Detect which cell encompasses the target text, then output its [X, Y] center coordinate. 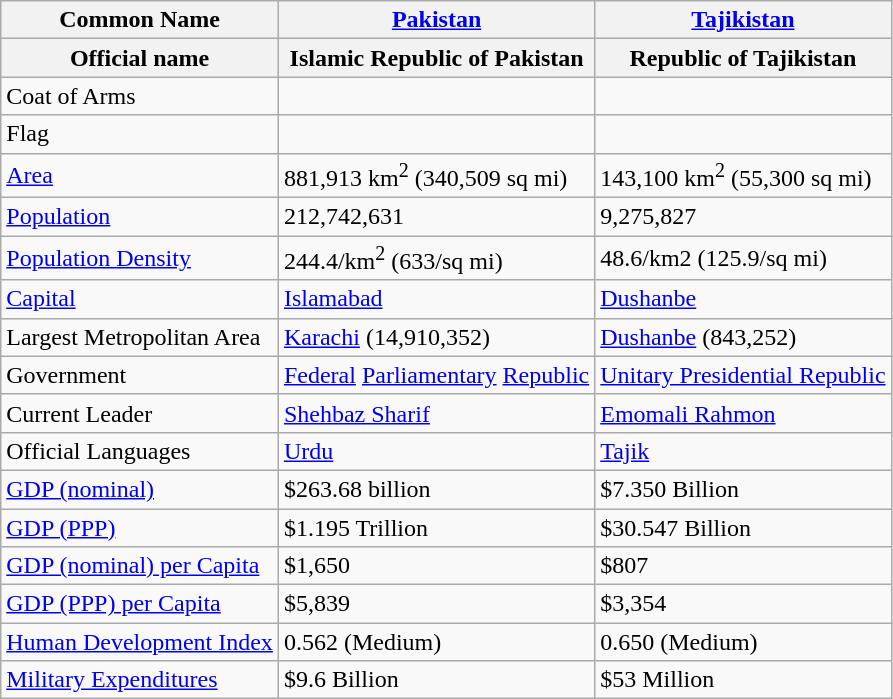
Karachi (14,910,352) [436, 337]
Human Development Index [140, 642]
Military Expenditures [140, 680]
212,742,631 [436, 217]
Tajikistan [743, 20]
$30.547 Billion [743, 528]
Capital [140, 299]
Population Density [140, 258]
GDP (nominal) [140, 489]
$807 [743, 566]
0.650 (Medium) [743, 642]
Islamabad [436, 299]
Republic of Tajikistan [743, 58]
48.6/km2 (125.9/sq mi) [743, 258]
143,100 km2 (55,300 sq mi) [743, 176]
Largest Metropolitan Area [140, 337]
Urdu [436, 451]
0.562 (Medium) [436, 642]
Shehbaz Sharif [436, 413]
$263.68 billion [436, 489]
Unitary Presidential Republic [743, 375]
Area [140, 176]
Current Leader [140, 413]
Federal Parliamentary Republic [436, 375]
GDP (PPP) [140, 528]
Dushanbe [743, 299]
$3,354 [743, 604]
GDP (PPP) per Capita [140, 604]
$5,839 [436, 604]
$1.195 Trillion [436, 528]
Tajik [743, 451]
GDP (nominal) per Capita [140, 566]
Official Languages [140, 451]
Government [140, 375]
9,275,827 [743, 217]
Official name [140, 58]
Pakistan [436, 20]
Dushanbe (843,252) [743, 337]
$53 Million [743, 680]
Flag [140, 134]
$9.6 Billion [436, 680]
244.4/km2 (633/sq mi) [436, 258]
Islamic Republic of Pakistan [436, 58]
Coat of Arms [140, 96]
$7.350 Billion [743, 489]
Emomali Rahmon [743, 413]
Common Name [140, 20]
Population [140, 217]
881,913 km2 (340,509 sq mi) [436, 176]
$1,650 [436, 566]
